Scan for the cell matching the given text and deliver its (X, Y) coordinate at center. 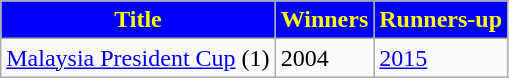
Title (138, 20)
Winners (324, 20)
Malaysia President Cup (1) (138, 58)
Runners-up (441, 20)
2004 (324, 58)
2015 (441, 58)
